Locate the cell with the specified text and output its (X, Y) center coordinate. 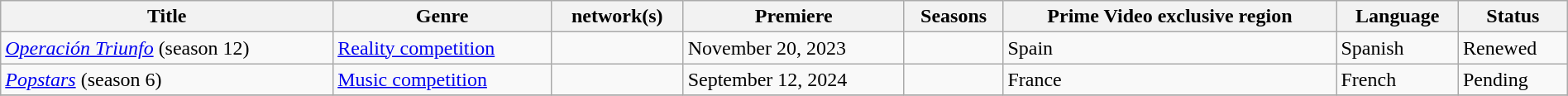
Title (167, 17)
Premiere (794, 17)
Popstars (season 6) (167, 79)
November 20, 2023 (794, 48)
Prime Video exclusive region (1169, 17)
Genre (442, 17)
September 12, 2024 (794, 79)
Status (1513, 17)
Language (1398, 17)
network(s) (617, 17)
Operación Triunfo (season 12) (167, 48)
Renewed (1513, 48)
Music competition (442, 79)
Seasons (954, 17)
Spanish (1398, 48)
Reality competition (442, 48)
France (1169, 79)
Pending (1513, 79)
Spain (1169, 48)
French (1398, 79)
